From the cell containing the given text, extract its center point as (x, y) coordinate. 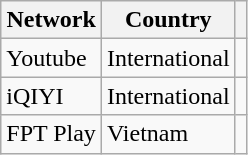
Country (168, 20)
Network (52, 20)
Youtube (52, 58)
iQIYI (52, 96)
Vietnam (168, 134)
FPT Play (52, 134)
